Locate the cell with the specified text and output its (X, Y) center coordinate. 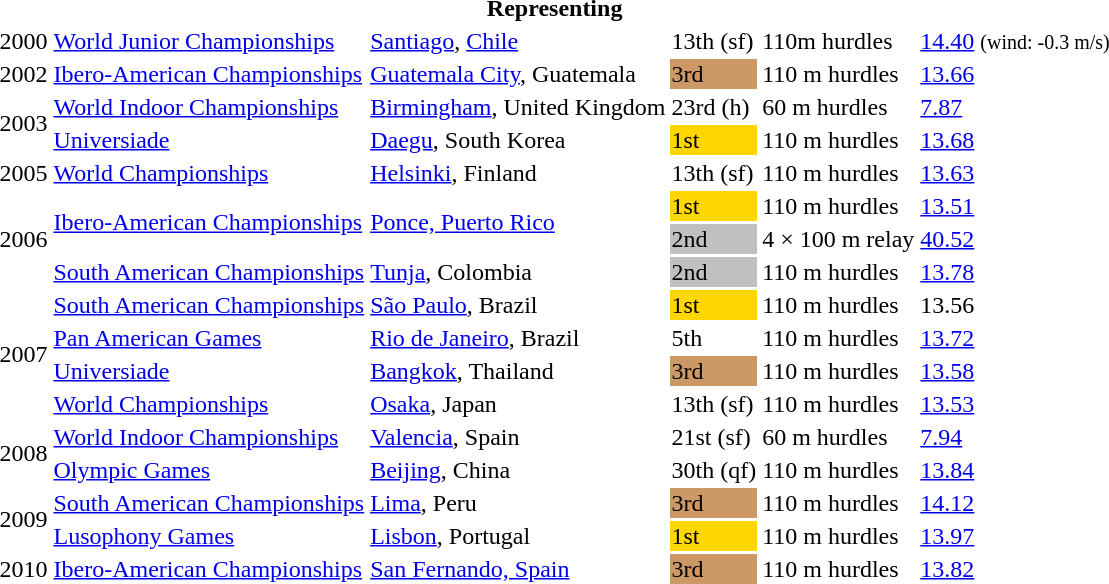
Birmingham, United Kingdom (518, 107)
Tunja, Colombia (518, 272)
São Paulo, Brazil (518, 305)
Rio de Janeiro, Brazil (518, 338)
Beijing, China (518, 470)
Lisbon, Portugal (518, 536)
Daegu, South Korea (518, 140)
Santiago, Chile (518, 41)
4 × 100 m relay (838, 239)
Helsinki, Finland (518, 173)
Pan American Games (209, 338)
30th (qf) (714, 470)
Guatemala City, Guatemala (518, 74)
Bangkok, Thailand (518, 371)
Lima, Peru (518, 503)
Olympic Games (209, 470)
World Junior Championships (209, 41)
110m hurdles (838, 41)
Ponce, Puerto Rico (518, 222)
21st (sf) (714, 437)
Osaka, Japan (518, 404)
San Fernando, Spain (518, 569)
23rd (h) (714, 107)
Valencia, Spain (518, 437)
5th (714, 338)
Lusophony Games (209, 536)
